From the cell containing the given text, extract its center point as [x, y] coordinate. 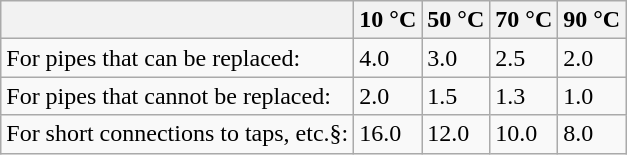
For short connections to taps, etc.§: [178, 134]
8.0 [592, 134]
10 °C [388, 20]
For pipes that cannot be replaced: [178, 96]
16.0 [388, 134]
2.5 [524, 58]
For pipes that can be replaced: [178, 58]
50 °C [456, 20]
70 °C [524, 20]
3.0 [456, 58]
1.0 [592, 96]
4.0 [388, 58]
10.0 [524, 134]
90 °C [592, 20]
1.3 [524, 96]
1.5 [456, 96]
12.0 [456, 134]
